Extract the [X, Y] coordinate from the center of the cell holding the provided text.  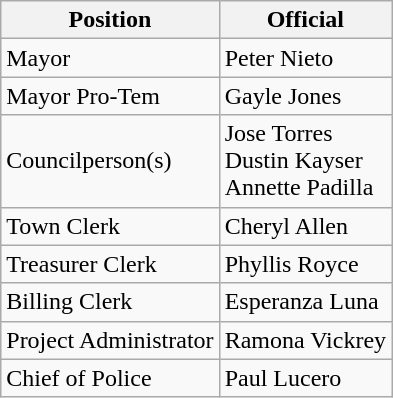
Gayle Jones [305, 96]
Mayor [110, 58]
Jose TorresDustin KayserAnnette Padilla [305, 161]
Cheryl Allen [305, 226]
Treasurer Clerk [110, 264]
Official [305, 20]
Town Clerk [110, 226]
Mayor Pro-Tem [110, 96]
Esperanza Luna [305, 302]
Chief of Police [110, 378]
Position [110, 20]
Project Administrator [110, 340]
Billing Clerk [110, 302]
Councilperson(s) [110, 161]
Ramona Vickrey [305, 340]
Peter Nieto [305, 58]
Phyllis Royce [305, 264]
Paul Lucero [305, 378]
